Locate the cell with the specified text and output its (x, y) center coordinate. 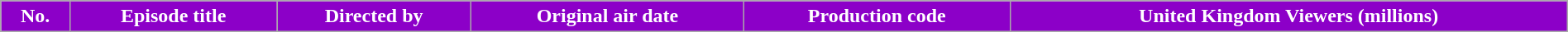
No. (36, 16)
Original air date (607, 16)
Directed by (374, 16)
United Kingdom Viewers (millions) (1288, 16)
Episode title (174, 16)
Production code (877, 16)
